Determine the [x, y] coordinate at the center of the cell enclosing the given text.  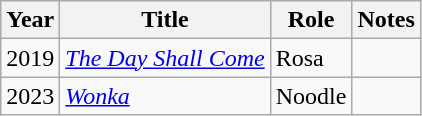
2023 [30, 96]
Year [30, 20]
Role [311, 20]
The Day Shall Come [165, 58]
2019 [30, 58]
Notes [386, 20]
Title [165, 20]
Wonka [165, 96]
Rosa [311, 58]
Noodle [311, 96]
